For the text-containing cell, return its midpoint in (x, y) coordinate format. 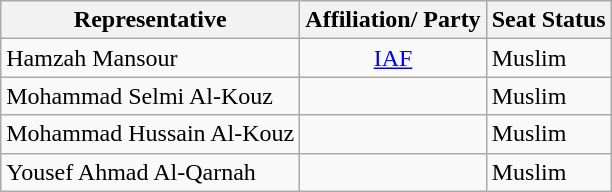
Representative (150, 20)
Affiliation/ Party (393, 20)
Mohammad Hussain Al-Kouz (150, 134)
Hamzah Mansour (150, 58)
Yousef Ahmad Al-Qarnah (150, 172)
Seat Status (548, 20)
IAF (393, 58)
Mohammad Selmi Al-Kouz (150, 96)
